Locate the cell with the specified text and output its (X, Y) center coordinate. 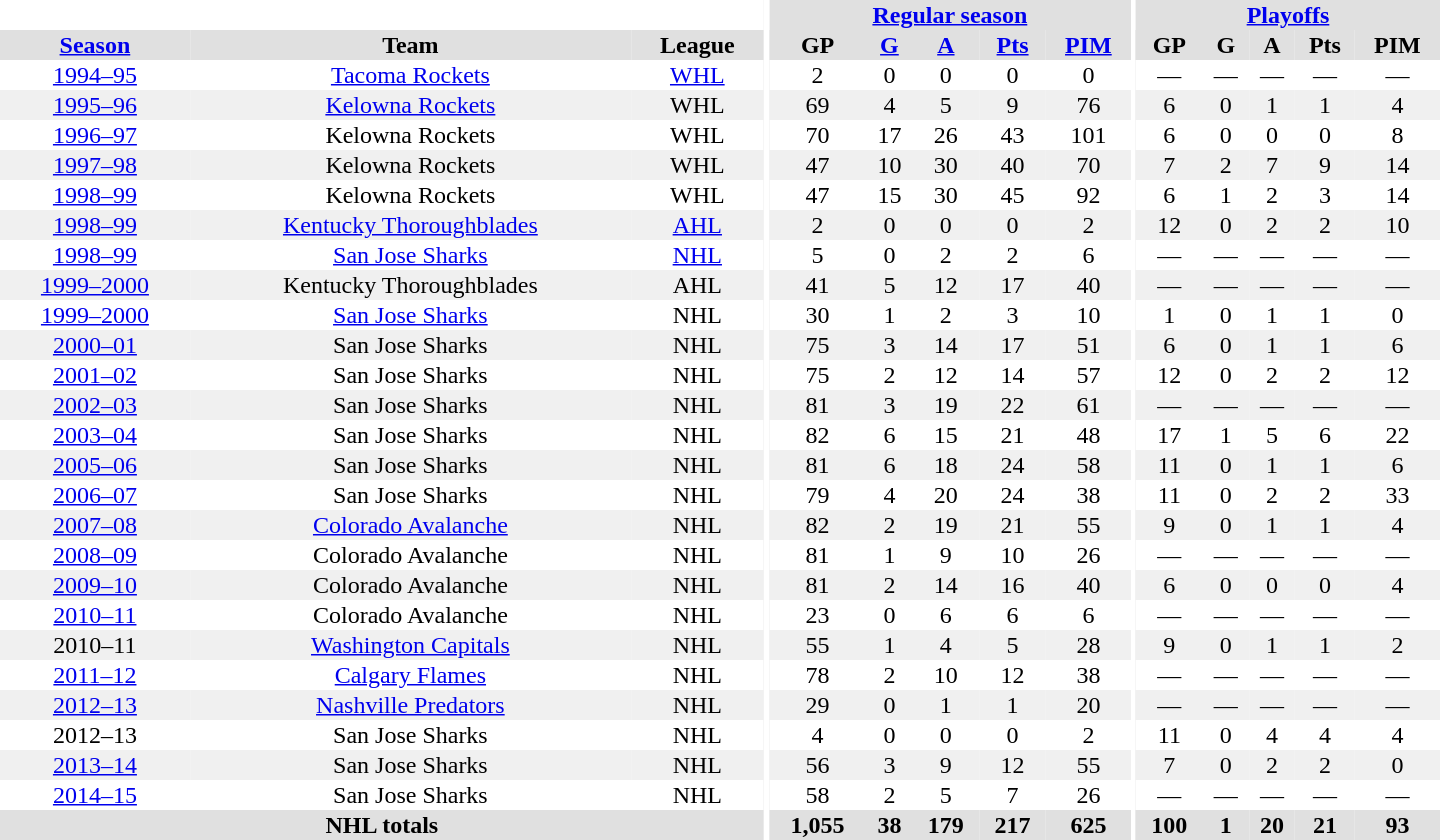
1996–97 (95, 135)
51 (1088, 345)
Calgary Flames (410, 675)
76 (1088, 105)
8 (1398, 135)
18 (946, 465)
1994–95 (95, 75)
56 (818, 765)
2000–01 (95, 345)
2007–08 (95, 525)
625 (1088, 825)
2005–06 (95, 465)
179 (946, 825)
28 (1088, 645)
2011–12 (95, 675)
2013–14 (95, 765)
16 (1012, 585)
100 (1170, 825)
Nashville Predators (410, 705)
2014–15 (95, 795)
1997–98 (95, 165)
League (698, 45)
101 (1088, 135)
Regular season (950, 15)
45 (1012, 195)
2009–10 (95, 585)
217 (1012, 825)
2008–09 (95, 555)
Team (410, 45)
2003–04 (95, 435)
2001–02 (95, 375)
92 (1088, 195)
23 (818, 615)
2002–03 (95, 405)
Tacoma Rockets (410, 75)
Season (95, 45)
33 (1398, 495)
48 (1088, 435)
61 (1088, 405)
1995–96 (95, 105)
Playoffs (1288, 15)
69 (818, 105)
2006–07 (95, 495)
93 (1398, 825)
78 (818, 675)
29 (818, 705)
43 (1012, 135)
Washington Capitals (410, 645)
NHL totals (382, 825)
57 (1088, 375)
1,055 (818, 825)
41 (818, 285)
79 (818, 495)
